Find where the given text appears and provide that cell's center as (x, y) coordinate. 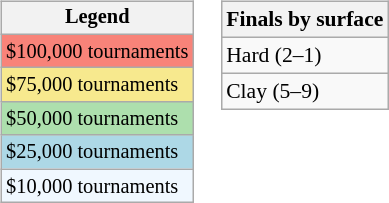
Legend (97, 18)
$10,000 tournaments (97, 186)
Hard (2–1) (304, 55)
Clay (5–9) (304, 91)
Finals by surface (304, 20)
$25,000 tournaments (97, 152)
$50,000 tournaments (97, 119)
$100,000 tournaments (97, 51)
$75,000 tournaments (97, 85)
